Extract the (X, Y) coordinate from the center of the cell holding the provided text.  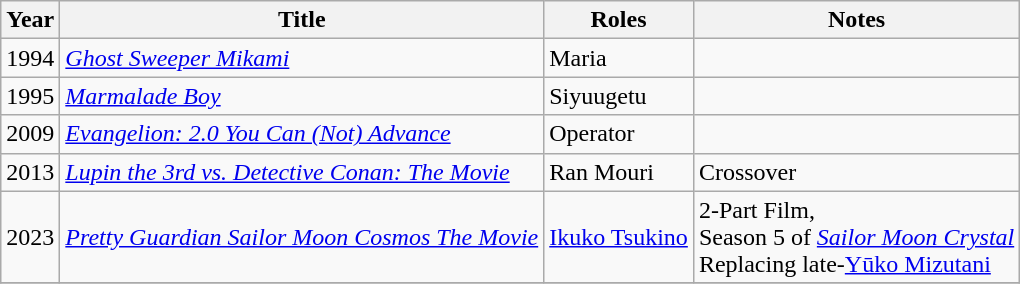
2-Part Film,Season 5 of Sailor Moon Crystal Replacing late-Yūko Mizutani (856, 237)
Ikuko Tsukino (619, 237)
Notes (856, 20)
Siyuugetu (619, 96)
Roles (619, 20)
Ghost Sweeper Mikami (302, 58)
2023 (30, 237)
Evangelion: 2.0 You Can (Not) Advance (302, 134)
Pretty Guardian Sailor Moon Cosmos The Movie (302, 237)
Crossover (856, 172)
2009 (30, 134)
2013 (30, 172)
Ran Mouri (619, 172)
Title (302, 20)
Year (30, 20)
Maria (619, 58)
1995 (30, 96)
Lupin the 3rd vs. Detective Conan: The Movie (302, 172)
Marmalade Boy (302, 96)
1994 (30, 58)
Operator (619, 134)
